Find where the given text appears and provide that cell's center as [X, Y] coordinate. 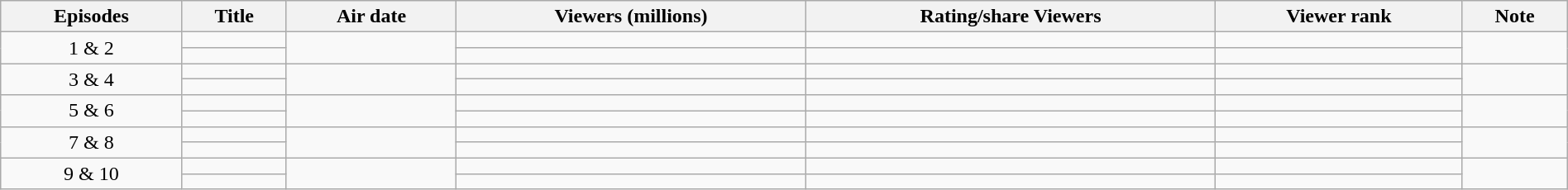
Rating/share Viewers [1011, 17]
1 & 2 [91, 48]
Episodes [91, 17]
7 & 8 [91, 142]
Viewers (millions) [632, 17]
5 & 6 [91, 111]
9 & 10 [91, 173]
Viewer rank [1339, 17]
Title [234, 17]
Note [1515, 17]
3 & 4 [91, 79]
Air date [370, 17]
